Output the (X, Y) coordinate of the center of the cell containing the given text.  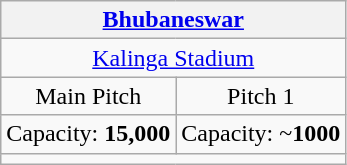
Capacity: ~1000 (261, 134)
Bhubaneswar (174, 20)
Kalinga Stadium (174, 58)
Capacity: 15,000 (88, 134)
Pitch 1 (261, 96)
Main Pitch (88, 96)
